From the cell containing the given text, extract its center point as (x, y) coordinate. 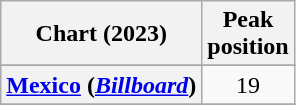
Mexico (Billboard) (102, 85)
19 (248, 85)
Peakposition (248, 34)
Chart (2023) (102, 34)
